Identify which cell holds the provided text, then report its [x, y] central coordinate. 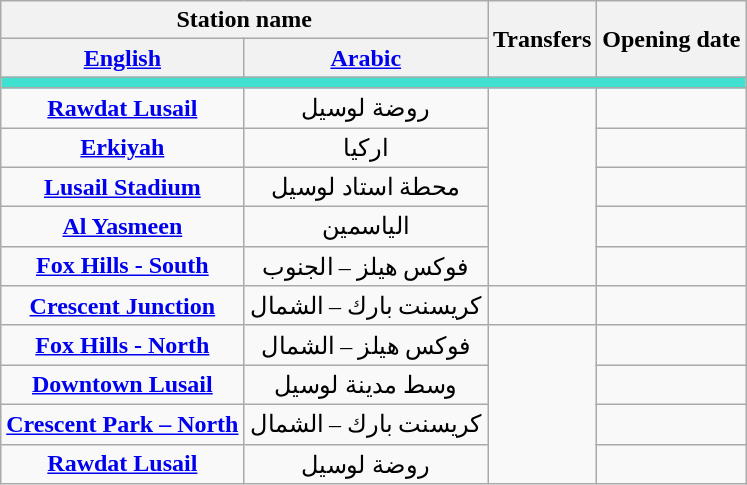
الياسمين [366, 227]
Crescent Junction [122, 306]
Opening date [672, 39]
Transfers [542, 39]
Al Yasmeen [122, 227]
فوكس هيلز – الجنوب [366, 266]
Crescent Park – North [122, 424]
Lusail Stadium [122, 187]
اركيا [366, 148]
Fox Hills - South [122, 266]
English [122, 58]
Arabic [366, 58]
فوكس هيلز – الشمال [366, 345]
محطة استاد لوسيل [366, 187]
Erkiyah [122, 148]
Fox Hills - North [122, 345]
Downtown Lusail [122, 385]
Station name [244, 20]
وسط مدينة لوسيل [366, 385]
